Return [x, y] of the center of cell containing provided text 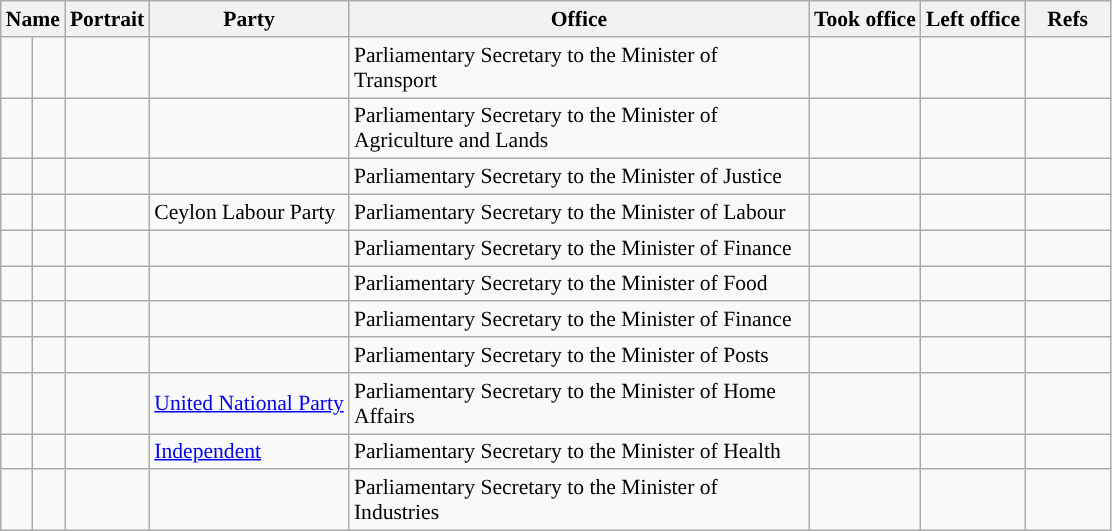
Parliamentary Secretary to the Minister of Home Affairs [579, 404]
Parliamentary Secretary to the Minister of Transport [579, 68]
Took office [865, 19]
Independent [249, 452]
United National Party [249, 404]
Refs [1068, 19]
Parliamentary Secretary to the Minister of Industries [579, 500]
Portrait [107, 19]
Parliamentary Secretary to the Minister of Posts [579, 355]
Parliamentary Secretary to the Minister of Justice [579, 177]
Parliamentary Secretary to the Minister of Agriculture and Lands [579, 128]
Party [249, 19]
Name [33, 19]
Parliamentary Secretary to the Minister of Labour [579, 213]
Ceylon Labour Party [249, 213]
Parliamentary Secretary to the Minister of Food [579, 284]
Left office [973, 19]
Office [579, 19]
Parliamentary Secretary to the Minister of Health [579, 452]
